Return [x, y] of the center of cell containing provided text 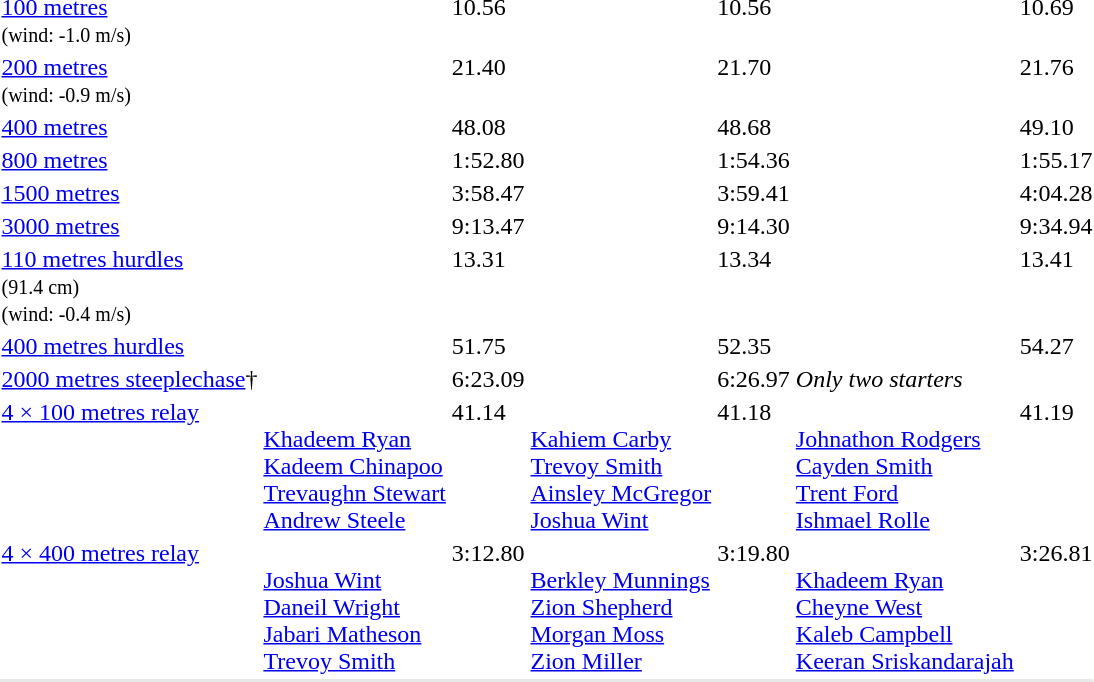
49.10 [1056, 127]
1500 metres [130, 193]
21.70 [754, 80]
Johnathon RodgersCayden SmithTrent FordIshmael Rolle [904, 466]
54.27 [1056, 346]
41.18 [754, 466]
4 × 400 metres relay [130, 607]
9:13.47 [488, 226]
3:12.80 [488, 607]
9:14.30 [754, 226]
Khadeem RyanKadeem ChinapooTrevaughn StewartAndrew Steele [354, 466]
13.34 [754, 286]
48.08 [488, 127]
4 × 100 metres relay [130, 466]
13.41 [1056, 286]
4:04.28 [1056, 193]
13.31 [488, 286]
51.75 [488, 346]
1:52.80 [488, 160]
3:58.47 [488, 193]
48.68 [754, 127]
2000 metres steeplechase† [130, 379]
400 metres hurdles [130, 346]
6:23.09 [488, 379]
41.14 [488, 466]
1:54.36 [754, 160]
21.76 [1056, 80]
1:55.17 [1056, 160]
Only two starters [944, 379]
41.19 [1056, 466]
Berkley MunningsZion ShepherdMorgan MossZion Miller [621, 607]
200 metres(wind: -0.9 m/s) [130, 80]
800 metres [130, 160]
Khadeem RyanCheyne WestKaleb CampbellKeeran Sriskandarajah [904, 607]
9:34.94 [1056, 226]
Kahiem CarbyTrevoy SmithAinsley McGregorJoshua Wint [621, 466]
3:26.81 [1056, 607]
3:59.41 [754, 193]
110 metres hurdles(91.4 cm)(wind: -0.4 m/s) [130, 286]
3:19.80 [754, 607]
6:26.97 [754, 379]
Joshua WintDaneil WrightJabari MathesonTrevoy Smith [354, 607]
400 metres [130, 127]
52.35 [754, 346]
21.40 [488, 80]
3000 metres [130, 226]
